Pinpoint the cell where the given text exists, returning its [x, y] midpoint coordinate. 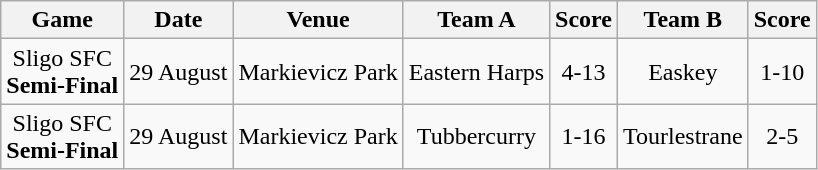
Team A [476, 20]
Easkey [684, 72]
Team B [684, 20]
Date [178, 20]
1-10 [782, 72]
Venue [318, 20]
Eastern Harps [476, 72]
4-13 [584, 72]
Game [62, 20]
1-16 [584, 136]
Tourlestrane [684, 136]
2-5 [782, 136]
Tubbercurry [476, 136]
